Pinpoint the cell where the given text exists, returning its [x, y] midpoint coordinate. 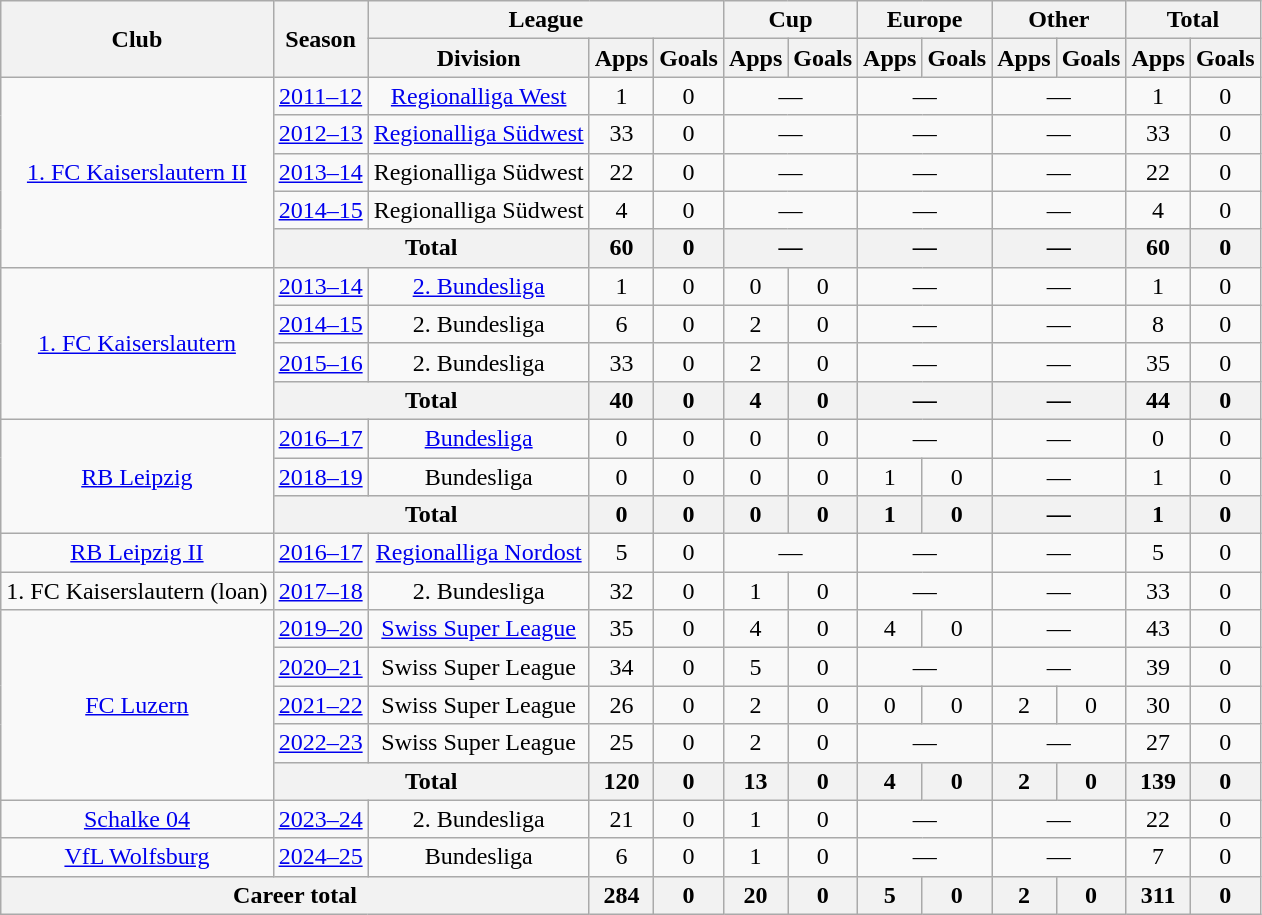
1. FC Kaiserslautern II [137, 172]
2012–13 [320, 134]
32 [621, 591]
2011–12 [320, 96]
Season [320, 39]
Other [1059, 20]
21 [621, 819]
30 [1158, 705]
2022–23 [320, 743]
44 [1158, 400]
7 [1158, 857]
RB Leipzig [137, 476]
Schalke 04 [137, 819]
FC Luzern [137, 705]
34 [621, 667]
39 [1158, 667]
40 [621, 400]
43 [1158, 629]
284 [621, 895]
1. FC Kaiserslautern [137, 343]
Cup [790, 20]
2017–18 [320, 591]
2018–19 [320, 477]
VfL Wolfsburg [137, 857]
25 [621, 743]
26 [621, 705]
2021–22 [320, 705]
2019–20 [320, 629]
1. FC Kaiserslautern (loan) [137, 591]
120 [621, 781]
Europe [925, 20]
2015–16 [320, 362]
RB Leipzig II [137, 553]
20 [755, 895]
2023–24 [320, 819]
Division [478, 58]
Club [137, 39]
13 [755, 781]
8 [1158, 324]
League [546, 20]
Regionalliga Nordost [478, 553]
2024–25 [320, 857]
27 [1158, 743]
Regionalliga West [478, 96]
Career total [295, 895]
311 [1158, 895]
139 [1158, 781]
2020–21 [320, 667]
